Pinpoint the cell where the given text exists, returning its (X, Y) midpoint coordinate. 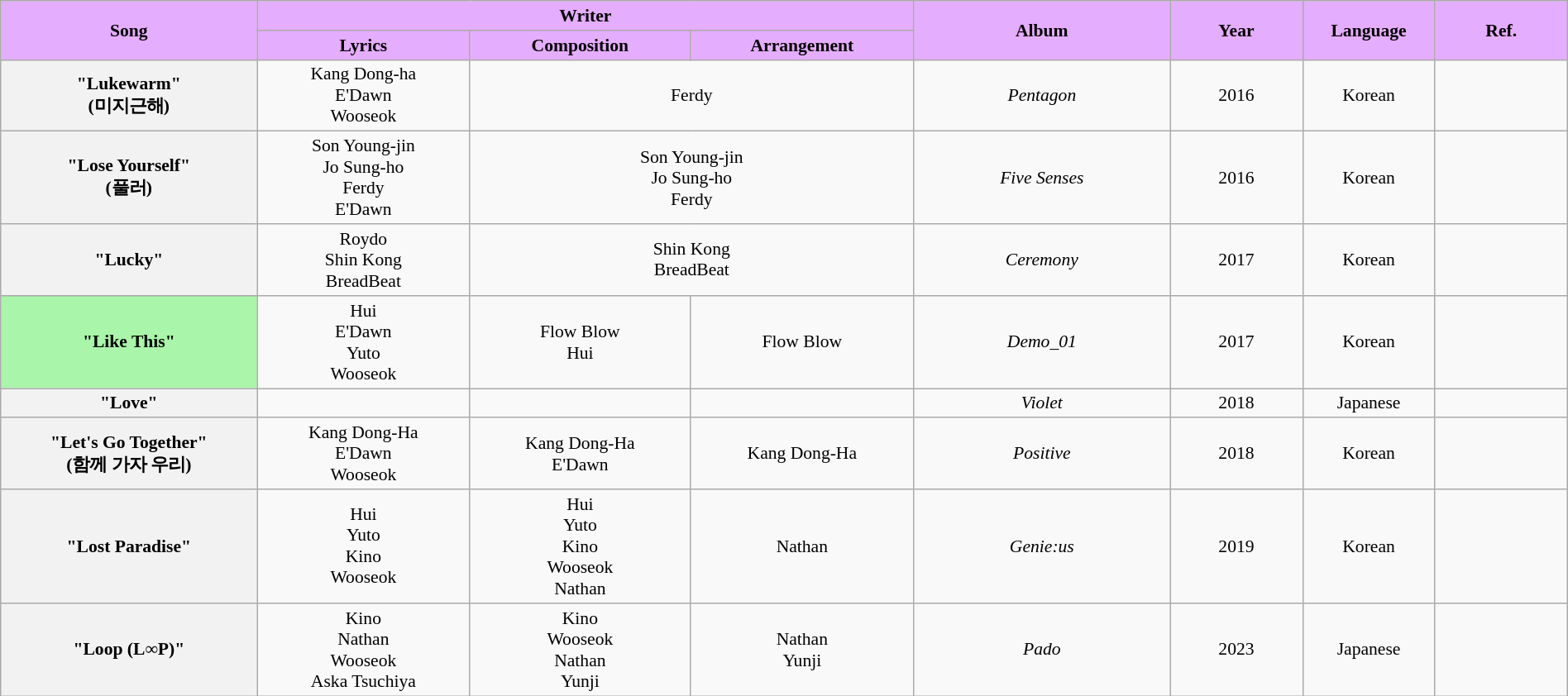
"Love" (129, 403)
NathanYunji (802, 649)
Nathan (802, 546)
"Like This" (129, 341)
Composition (581, 45)
Son Young-jinJo Sung-hoFerdyE'Dawn (364, 178)
2019 (1236, 546)
Ceremony (1042, 260)
"Lost Paradise" (129, 546)
KinoNathanWooseokAska Tsuchiya (364, 649)
RoydoShin KongBreadBeat (364, 260)
"Lucky" (129, 260)
Writer (586, 16)
Demo_01 (1042, 341)
"Let's Go Together" (함께 가자 우리) (129, 453)
HuiYutoKinoWooseok (364, 546)
Flow BlowHui (581, 341)
Lyrics (364, 45)
2023 (1236, 649)
Pentagon (1042, 96)
HuiE'DawnYutoWooseok (364, 341)
Kang Dong-haE'DawnWooseok (364, 96)
Pado (1042, 649)
"Loop (L∞P)" (129, 649)
Ref. (1501, 30)
Shin KongBreadBeat (691, 260)
Positive (1042, 453)
KinoWooseokNathanYunji (581, 649)
Five Senses (1042, 178)
Album (1042, 30)
Song (129, 30)
Son Young-jinJo Sung-hoFerdy (691, 178)
Flow Blow (802, 341)
Kang Dong-Ha (802, 453)
"Lose Yourself" (풀러) (129, 178)
Ferdy (691, 96)
Genie:us (1042, 546)
Year (1236, 30)
Kang Dong-HaE'Dawn (581, 453)
HuiYutoKinoWooseokNathan (581, 546)
Kang Dong-HaE'DawnWooseok (364, 453)
"Lukewarm" (미지근해) (129, 96)
Language (1369, 30)
Violet (1042, 403)
Arrangement (802, 45)
